Find where the given text appears and provide that cell's center as (X, Y) coordinate. 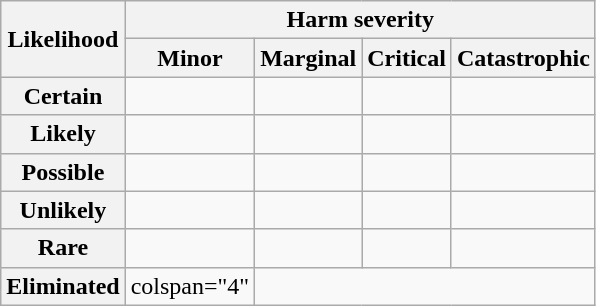
Likelihood (63, 39)
Critical (407, 58)
Eliminated (63, 286)
Rare (63, 248)
Likely (63, 134)
colspan="4" (190, 286)
Catastrophic (523, 58)
Possible (63, 172)
Unlikely (63, 210)
Minor (190, 58)
Harm severity (360, 20)
Marginal (308, 58)
Certain (63, 96)
